Locate the cell with the specified text and output its [x, y] center coordinate. 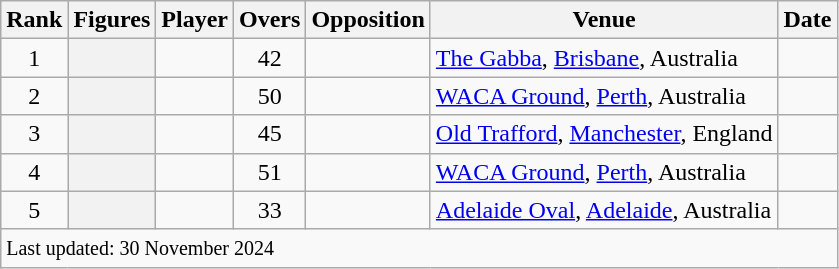
33 [270, 210]
42 [270, 58]
3 [34, 134]
2 [34, 96]
Old Trafford, Manchester, England [604, 134]
50 [270, 96]
Player [195, 20]
1 [34, 58]
51 [270, 172]
Last updated: 30 November 2024 [419, 248]
Rank [34, 20]
Adelaide Oval, Adelaide, Australia [604, 210]
Date [808, 20]
Figures [112, 20]
Opposition [368, 20]
45 [270, 134]
The Gabba, Brisbane, Australia [604, 58]
Venue [604, 20]
Overs [270, 20]
5 [34, 210]
4 [34, 172]
